Extract the [x, y] coordinate from the center of the cell holding the provided text.  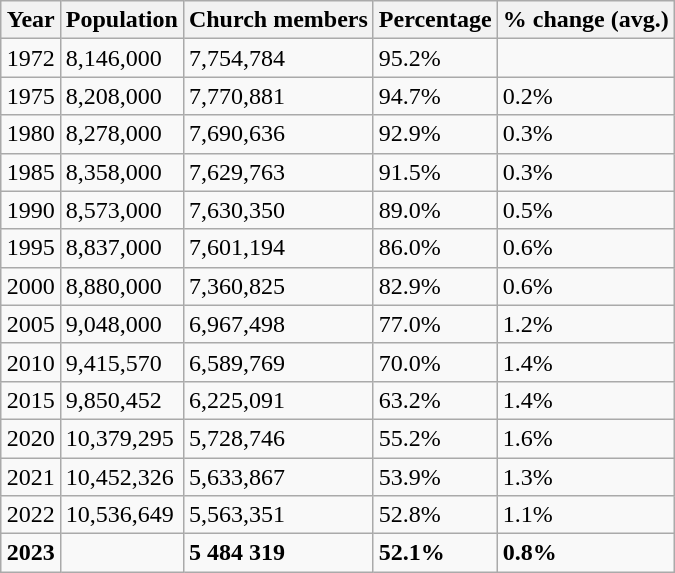
7,629,763 [278, 172]
2005 [30, 324]
8,358,000 [122, 172]
2020 [30, 438]
2000 [30, 286]
52.8% [435, 515]
2023 [30, 553]
1990 [30, 210]
7,630,350 [278, 210]
9,048,000 [122, 324]
10,379,295 [122, 438]
6,225,091 [278, 400]
95.2% [435, 58]
7,360,825 [278, 286]
63.2% [435, 400]
2022 [30, 515]
94.7% [435, 96]
5,633,867 [278, 477]
5 484 319 [278, 553]
82.9% [435, 286]
1.2% [586, 324]
6,589,769 [278, 362]
0.8% [586, 553]
53.9% [435, 477]
% change (avg.) [586, 20]
2015 [30, 400]
9,415,570 [122, 362]
1.1% [586, 515]
86.0% [435, 248]
55.2% [435, 438]
Population [122, 20]
8,880,000 [122, 286]
7,754,784 [278, 58]
0.2% [586, 96]
8,573,000 [122, 210]
77.0% [435, 324]
1975 [30, 96]
5,563,351 [278, 515]
52.1% [435, 553]
1.6% [586, 438]
8,278,000 [122, 134]
8,208,000 [122, 96]
1972 [30, 58]
2021 [30, 477]
Year [30, 20]
8,146,000 [122, 58]
10,452,326 [122, 477]
Church members [278, 20]
1995 [30, 248]
89.0% [435, 210]
7,770,881 [278, 96]
1.3% [586, 477]
10,536,649 [122, 515]
7,601,194 [278, 248]
92.9% [435, 134]
8,837,000 [122, 248]
5,728,746 [278, 438]
1985 [30, 172]
2010 [30, 362]
6,967,498 [278, 324]
7,690,636 [278, 134]
1980 [30, 134]
9,850,452 [122, 400]
0.5% [586, 210]
Percentage [435, 20]
70.0% [435, 362]
91.5% [435, 172]
